From the cell containing the given text, extract its center point as [X, Y] coordinate. 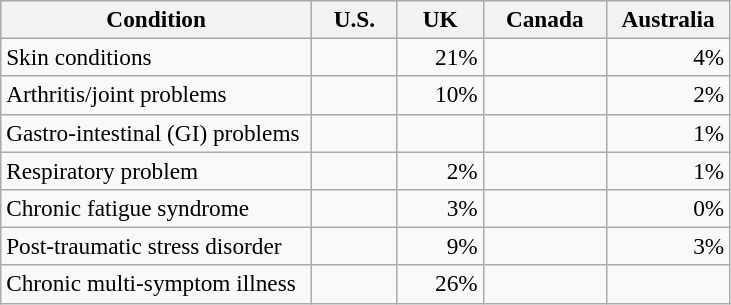
Canada [544, 19]
Condition [156, 19]
Post-traumatic stress disorder [156, 246]
Gastro-intestinal (GI) problems [156, 133]
UK [440, 19]
9% [440, 246]
4% [668, 57]
Chronic multi-symptom illness [156, 284]
10% [440, 95]
Arthritis/joint problems [156, 95]
21% [440, 57]
Australia [668, 19]
0% [668, 208]
26% [440, 284]
Respiratory problem [156, 170]
U.S. [355, 19]
Chronic fatigue syndrome [156, 208]
Skin conditions [156, 57]
